Return (x, y) of the center of cell containing provided text 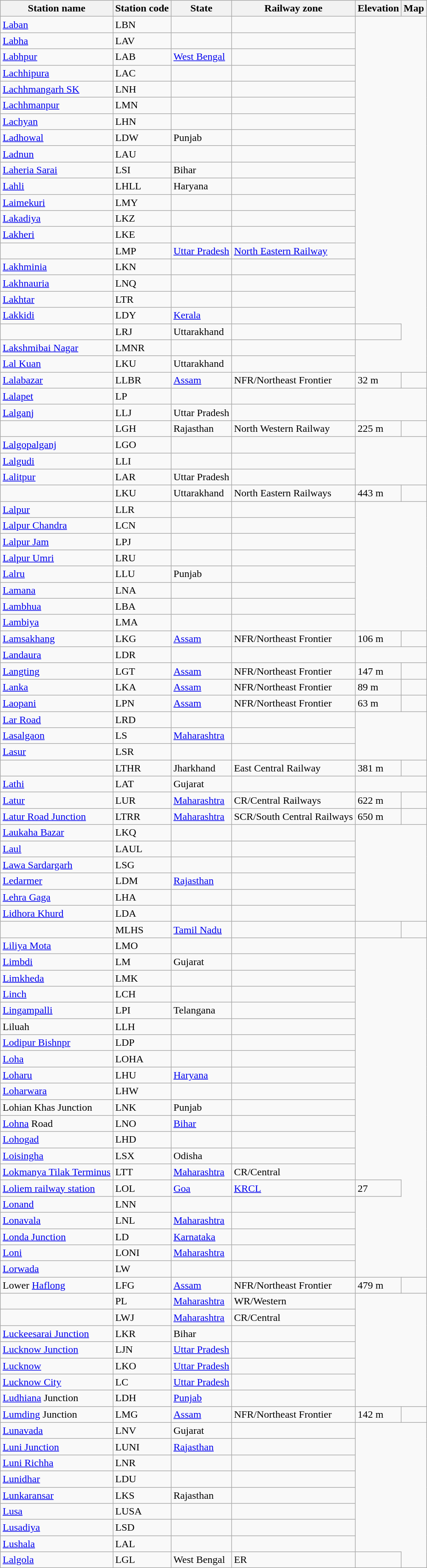
Lal Kuan (57, 364)
Lohian Khas Junction (57, 1107)
Lachyan (57, 121)
SCR/South Central Railways (293, 816)
Lakhtar (57, 299)
Lodipur Bishnpr (57, 1043)
Lachhipura (57, 73)
North Eastern Railways (293, 493)
LSI (142, 170)
Lamsakhang (57, 639)
Linch (57, 994)
LMN (142, 105)
LJN (142, 1350)
LNK (142, 1107)
479 m (378, 1285)
Lalpur Jam (57, 542)
Station name (57, 8)
Odisha (201, 1156)
Luckeesarai Junction (57, 1334)
LNV (142, 1430)
LAUL (142, 849)
Lakadiya (57, 219)
LSD (142, 1528)
Lalgopalganj (57, 445)
LRU (142, 558)
Loharwara (57, 1091)
Lohna Road (57, 1123)
LPI (142, 1011)
LDU (142, 1479)
Laheria Sarai (57, 170)
LDR (142, 655)
63 m (378, 703)
Lalganj (57, 412)
East Central Railway (293, 768)
LHD (142, 1140)
Goa (201, 1188)
LSX (142, 1156)
LKN (142, 267)
Limkheda (57, 978)
LHU (142, 1075)
650 m (378, 816)
LMG (142, 1414)
LTR (142, 299)
Lumding Junction (57, 1414)
LHA (142, 897)
LDW (142, 138)
LSR (142, 752)
Lalgola (57, 1560)
32 m (378, 380)
LMA (142, 622)
Luni Junction (57, 1447)
Laimekuri (57, 203)
State (201, 8)
Lachhmanpur (57, 105)
Telangana (201, 1011)
LMP (142, 251)
Lanka (57, 687)
LP (142, 396)
Lunkaransar (57, 1495)
106 m (378, 639)
Lalpur Umri (57, 558)
LAU (142, 154)
LRD (142, 720)
Jharkhand (201, 768)
Lunidhar (57, 1479)
LTRR (142, 816)
LDM (142, 881)
LHN (142, 121)
LNR (142, 1463)
North Eastern Railway (293, 251)
Laul (57, 849)
Lidhora Khurd (57, 913)
LAB (142, 57)
622 m (378, 800)
LBA (142, 606)
Lehra Gaga (57, 897)
Londa Junction (57, 1237)
Lar Road (57, 720)
Lalapet (57, 396)
LTT (142, 1172)
LPN (142, 703)
CR/Central Railways (293, 800)
Railway zone (293, 8)
LKG (142, 639)
Lathi (57, 784)
LLBR (142, 380)
Loha (57, 1059)
LD (142, 1237)
Ledarmer (57, 881)
89 m (378, 687)
LWJ (142, 1317)
Lorwada (57, 1269)
Langting (57, 671)
LMY (142, 203)
Labha (57, 41)
LS (142, 736)
LNL (142, 1220)
Lunavada (57, 1430)
LONI (142, 1253)
27 (378, 1188)
LMNR (142, 348)
LAV (142, 41)
Laukaha Bazar (57, 833)
LKR (142, 1334)
LGL (142, 1560)
LRJ (142, 332)
LNA (142, 590)
LKE (142, 235)
Liluah (57, 1027)
Lucknow (57, 1366)
LDH (142, 1398)
LSG (142, 865)
Lokmanya Tilak Terminus (57, 1172)
Lohogad (57, 1140)
KRCL (293, 1188)
LUNI (142, 1447)
LHLL (142, 186)
Lahli (57, 186)
147 m (378, 671)
381 m (378, 768)
LKO (142, 1366)
LGT (142, 671)
LNN (142, 1204)
Lalgudi (57, 461)
Ladhowal (57, 138)
LAC (142, 73)
Luni Richha (57, 1463)
LPJ (142, 542)
ER (293, 1560)
LCN (142, 526)
LDY (142, 315)
LLH (142, 1027)
Lusa (57, 1512)
Lakshmibai Nagar (57, 348)
Lingampalli (57, 1011)
Labhpur (57, 57)
LDA (142, 913)
Lalpur (57, 510)
225 m (378, 428)
LNH (142, 89)
Laban (57, 25)
LAR (142, 477)
LLI (142, 461)
Lower Haflong (57, 1285)
LC (142, 1382)
Kerala (201, 315)
PL (142, 1301)
LMO (142, 946)
Lasur (57, 752)
Loliem railway station (57, 1188)
443 m (378, 493)
Lamana (57, 590)
142 m (378, 1414)
Loharu (57, 1075)
LUSA (142, 1512)
LNO (142, 1123)
Lakhnauria (57, 283)
LFG (142, 1285)
LLR (142, 510)
Lakheri (57, 235)
Lusadiya (57, 1528)
Landaura (57, 655)
LOHA (142, 1059)
Lonand (57, 1204)
WR/Western (293, 1301)
LUR (142, 800)
LKA (142, 687)
Lakkidi (57, 315)
LNQ (142, 283)
LBN (142, 25)
Lucknow City (57, 1382)
Latur Road Junction (57, 816)
Lalpur Chandra (57, 526)
LMK (142, 978)
LM (142, 962)
North Western Railway (293, 428)
LKQ (142, 833)
Lawa Sardargarh (57, 865)
Lasalgaon (57, 736)
LW (142, 1269)
Laopani (57, 703)
Lonavala (57, 1220)
Loni (57, 1253)
Lambiya (57, 622)
Karnataka (201, 1237)
LDP (142, 1043)
Ludhiana Junction (57, 1398)
Lalru (57, 574)
Limbdi (57, 962)
Lachhmangarh SK (57, 89)
LKS (142, 1495)
LLJ (142, 412)
LLU (142, 574)
LAT (142, 784)
Lushala (57, 1544)
Lucknow Junction (57, 1350)
LTHR (142, 768)
LOL (142, 1188)
MLHS (142, 929)
Station code (142, 8)
Lambhua (57, 606)
LKZ (142, 219)
LHW (142, 1091)
LGO (142, 445)
Latur (57, 800)
Loisingha (57, 1156)
LAL (142, 1544)
Tamil Nadu (201, 929)
Lalitpur (57, 477)
LCH (142, 994)
Map (414, 8)
Lalabazar (57, 380)
Ladnun (57, 154)
Elevation (378, 8)
LGH (142, 428)
Lakhminia (57, 267)
Liliya Mota (57, 946)
